Scan for the cell matching the given text and deliver its (x, y) coordinate at center. 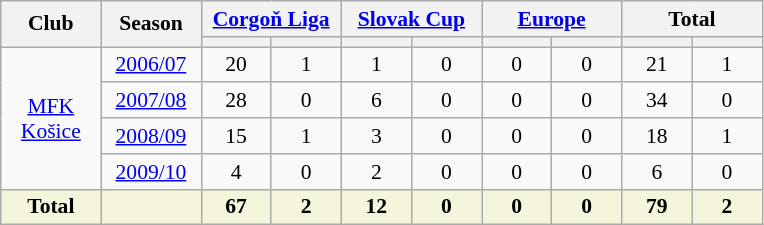
Season (151, 24)
67 (236, 207)
12 (376, 207)
Club (51, 24)
21 (657, 65)
2008/09 (151, 136)
Europe (552, 19)
18 (657, 136)
2007/08 (151, 101)
34 (657, 101)
79 (657, 207)
2006/07 (151, 65)
28 (236, 101)
Corgoň Liga (271, 19)
20 (236, 65)
2009/10 (151, 172)
3 (376, 136)
4 (236, 172)
Slovak Cup (411, 19)
MFK Košice (51, 118)
15 (236, 136)
